Locate the cell with the specified text and output its (x, y) center coordinate. 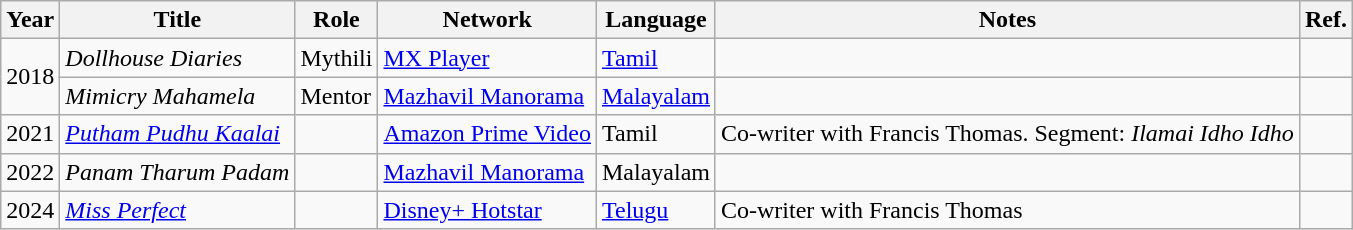
Notes (1007, 20)
Ref. (1326, 20)
2018 (30, 77)
Telugu (656, 210)
Mimicry Mahamela (178, 96)
Dollhouse Diaries (178, 58)
2024 (30, 210)
Mentor (336, 96)
Putham Pudhu Kaalai (178, 134)
Year (30, 20)
Miss Perfect (178, 210)
2022 (30, 172)
Panam Tharum Padam (178, 172)
Amazon Prime Video (487, 134)
Role (336, 20)
Language (656, 20)
MX Player (487, 58)
2021 (30, 134)
Network (487, 20)
Co-writer with Francis Thomas (1007, 210)
Co-writer with Francis Thomas. Segment: Ilamai Idho Idho (1007, 134)
Title (178, 20)
Disney+ Hotstar (487, 210)
Mythili (336, 58)
